Return the (X, Y) coordinate for the center point of the cell that contains the specified text.  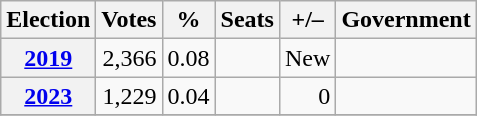
0.08 (188, 58)
0 (307, 96)
2019 (48, 58)
Government (406, 20)
Votes (129, 20)
% (188, 20)
0.04 (188, 96)
1,229 (129, 96)
Election (48, 20)
2023 (48, 96)
+/– (307, 20)
Seats (247, 20)
2,366 (129, 58)
New (307, 58)
